Return the (x, y) coordinate for the center point of the cell that contains the specified text.  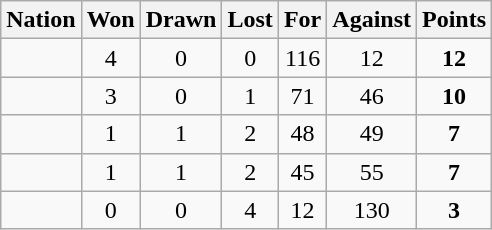
For (302, 20)
71 (302, 96)
Nation (41, 20)
10 (454, 96)
Drawn (181, 20)
49 (372, 134)
Points (454, 20)
48 (302, 134)
116 (302, 58)
130 (372, 210)
Lost (250, 20)
55 (372, 172)
46 (372, 96)
Won (110, 20)
45 (302, 172)
Against (372, 20)
